Return the [x, y] coordinate for the center point of the cell that contains the specified text.  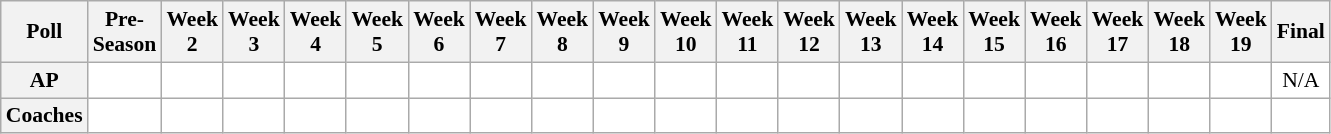
Week10 [686, 32]
Week9 [624, 32]
Week12 [809, 32]
Week15 [994, 32]
Week8 [562, 32]
Week11 [748, 32]
Final [1301, 32]
Week3 [254, 32]
Week7 [501, 32]
Week14 [933, 32]
Pre-Season [125, 32]
Week13 [871, 32]
Week4 [316, 32]
Week6 [439, 32]
Week17 [1118, 32]
Week19 [1241, 32]
Week16 [1056, 32]
Week5 [377, 32]
N/A [1301, 80]
Week2 [192, 32]
Week18 [1179, 32]
Poll [44, 32]
Coaches [44, 116]
AP [44, 80]
